Output the [X, Y] coordinate of the center of the cell containing the given text.  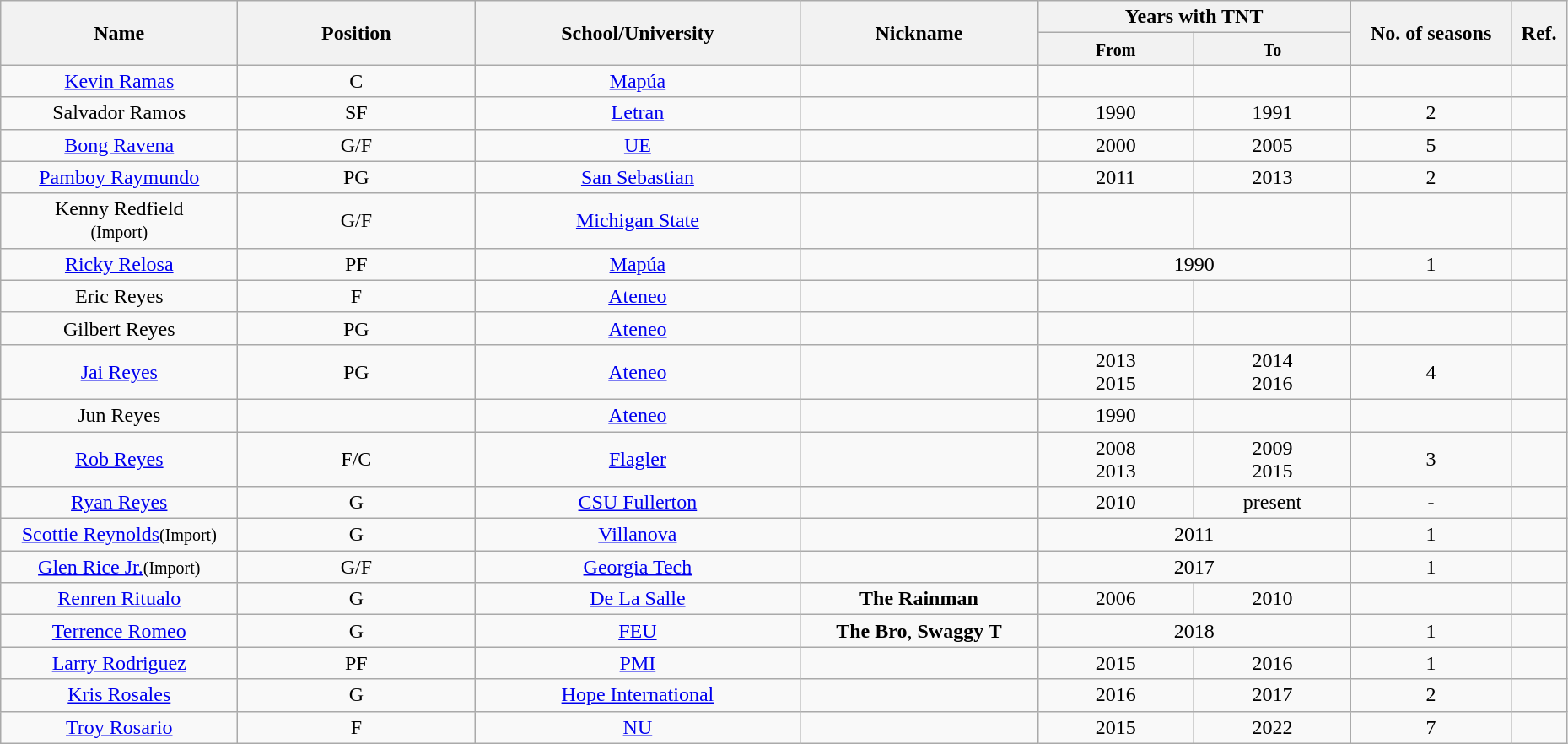
Ref. [1538, 33]
The Bro, Swaggy T [919, 631]
Renren Ritualo [120, 599]
Kevin Ramas [120, 81]
Nickname [919, 33]
2006 [1116, 599]
Larry Rodriguez [120, 663]
Rob Reyes [120, 459]
Scottie Reynolds(Import) [120, 535]
Hope International [638, 695]
Gilbert Reyes [120, 328]
2000 [1116, 145]
Georgia Tech [638, 567]
Eric Reyes [120, 296]
2022 [1273, 727]
Jun Reyes [120, 415]
School/University [638, 33]
Glen Rice Jr.(Import) [120, 567]
1991 [1273, 113]
Terrence Romeo [120, 631]
5 [1431, 145]
Pamboy Raymundo [120, 177]
Flagler [638, 459]
Bong Ravena [120, 145]
De La Salle [638, 599]
7 [1431, 727]
To [1273, 49]
present [1273, 503]
The Rainman [919, 599]
Villanova [638, 535]
20142016 [1273, 371]
F/C [356, 459]
Ryan Reyes [120, 503]
FEU [638, 631]
San Sebastian [638, 177]
Position [356, 33]
Michigan State [638, 221]
- [1431, 503]
CSU Fullerton [638, 503]
Troy Rosario [120, 727]
No. of seasons [1431, 33]
From [1116, 49]
20132015 [1116, 371]
20082013 [1116, 459]
C [356, 81]
Salvador Ramos [120, 113]
Ricky Relosa [120, 264]
3 [1431, 459]
2018 [1194, 631]
PMI [638, 663]
4 [1431, 371]
Years with TNT [1194, 17]
SF [356, 113]
UE [638, 145]
20092015 [1273, 459]
Name [120, 33]
NU [638, 727]
Kenny Redfield(Import) [120, 221]
Kris Rosales [120, 695]
2013 [1273, 177]
Jai Reyes [120, 371]
2005 [1273, 145]
Letran [638, 113]
